Provide the (X, Y) coordinate of the cell's center where the given text is located.  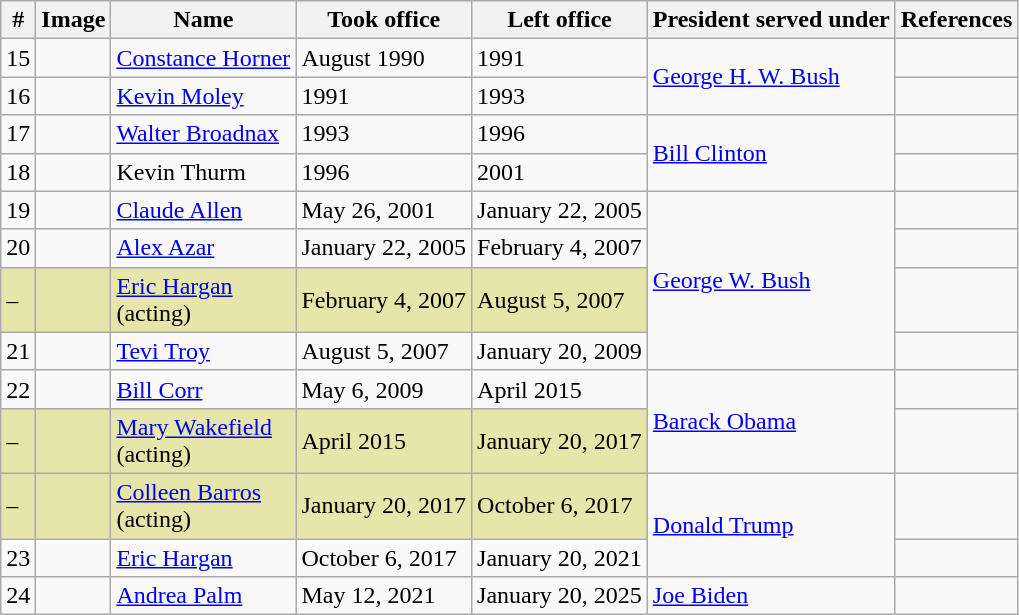
Joe Biden (771, 596)
Bill Corr (204, 389)
18 (18, 172)
Constance Horner (204, 58)
Mary Wakefield(acting) (204, 440)
George W. Bush (771, 280)
Alex Azar (204, 248)
Bill Clinton (771, 153)
President served under (771, 20)
Walter Broadnax (204, 134)
Colleen Barros(acting) (204, 506)
20 (18, 248)
21 (18, 351)
15 (18, 58)
Image (74, 20)
Kevin Moley (204, 96)
Eric Hargan(acting) (204, 300)
May 12, 2021 (384, 596)
May 6, 2009 (384, 389)
2001 (560, 172)
Kevin Thurm (204, 172)
17 (18, 134)
May 26, 2001 (384, 210)
Claude Allen (204, 210)
January 20, 2009 (560, 351)
January 20, 2025 (560, 596)
Tevi Troy (204, 351)
George H. W. Bush (771, 77)
24 (18, 596)
Donald Trump (771, 524)
22 (18, 389)
Name (204, 20)
Took office (384, 20)
Left office (560, 20)
Barack Obama (771, 422)
19 (18, 210)
August 1990 (384, 58)
23 (18, 557)
January 20, 2021 (560, 557)
Andrea Palm (204, 596)
Eric Hargan (204, 557)
References (956, 20)
16 (18, 96)
# (18, 20)
